Locate the cell with the specified text and output its (x, y) center coordinate. 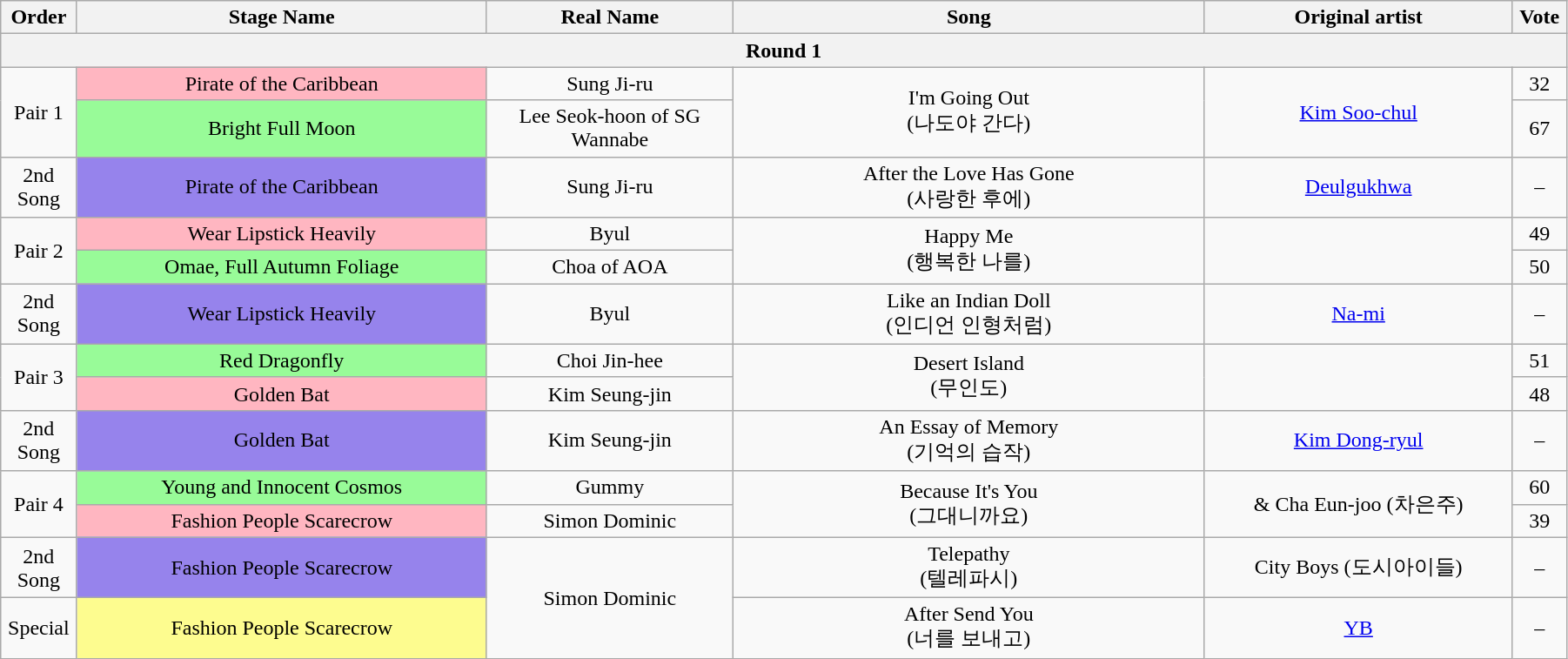
Order (38, 17)
Like an Indian Doll(인디언 인형처럼) (968, 314)
Young and Innocent Cosmos (282, 488)
Lee Seok-hoon of SG Wannabe (609, 129)
Pair 2 (38, 251)
51 (1539, 360)
Happy Me(행복한 나를) (968, 251)
After the Love Has Gone(사랑한 후에) (968, 187)
Omae, Full Autumn Foliage (282, 267)
Gummy (609, 488)
After Send You(너를 보내고) (968, 629)
Vote (1539, 17)
Stage Name (282, 17)
Real Name (609, 17)
Na-mi (1358, 314)
Special (38, 629)
49 (1539, 234)
Round 1 (784, 50)
YB (1358, 629)
Because It's You(그대니까요) (968, 504)
39 (1539, 521)
Choi Jin-hee (609, 360)
Red Dragonfly (282, 360)
Original artist (1358, 17)
City Boys (도시아이들) (1358, 568)
Choa of AOA (609, 267)
Kim Dong-ryul (1358, 440)
Pair 1 (38, 111)
60 (1539, 488)
67 (1539, 129)
48 (1539, 393)
An Essay of Memory(기억의 습작) (968, 440)
Deulgukhwa (1358, 187)
Bright Full Moon (282, 129)
Pair 3 (38, 377)
Song (968, 17)
Pair 4 (38, 504)
Desert Island(무인도) (968, 377)
Kim Soo-chul (1358, 111)
Telepathy(텔레파시) (968, 568)
I'm Going Out(나도야 간다) (968, 111)
& Cha Eun-joo (차은주) (1358, 504)
32 (1539, 84)
50 (1539, 267)
